Scan for the cell matching the given text and deliver its [x, y] coordinate at center. 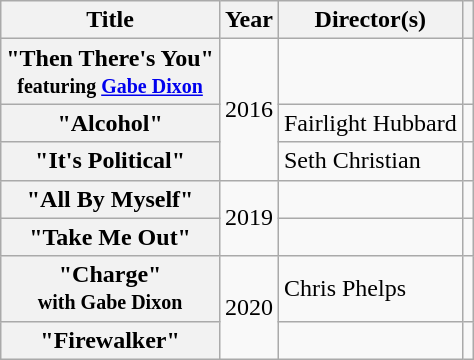
Fairlight Hubbard [370, 123]
Chris Phelps [370, 288]
2016 [248, 110]
"Charge"with Gabe Dixon [110, 288]
Director(s) [370, 20]
Title [110, 20]
"It's Political" [110, 161]
2019 [248, 218]
Year [248, 20]
Seth Christian [370, 161]
"All By Myself" [110, 199]
"Take Me Out" [110, 237]
"Then There's You"featuring Gabe Dixon [110, 72]
"Firewalker" [110, 340]
2020 [248, 308]
"Alcohol" [110, 123]
